Return the [x, y] coordinate for the center point of the cell that contains the specified text.  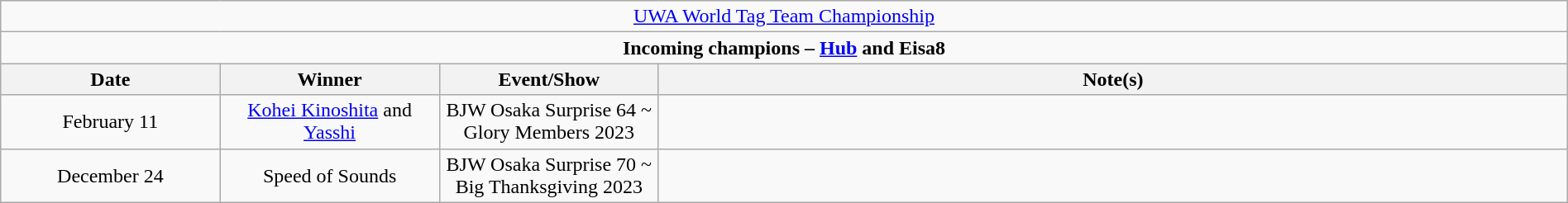
Kohei Kinoshita and Yasshi [329, 122]
UWA World Tag Team Championship [784, 17]
December 24 [111, 175]
Speed of Sounds [329, 175]
Note(s) [1113, 79]
Event/Show [549, 79]
BJW Osaka Surprise 64 ~ Glory Members 2023 [549, 122]
Incoming champions – Hub and Eisa8 [784, 48]
Date [111, 79]
Winner [329, 79]
BJW Osaka Surprise 70 ~ Big Thanksgiving 2023 [549, 175]
February 11 [111, 122]
